From the cell containing the given text, extract its center point as [x, y] coordinate. 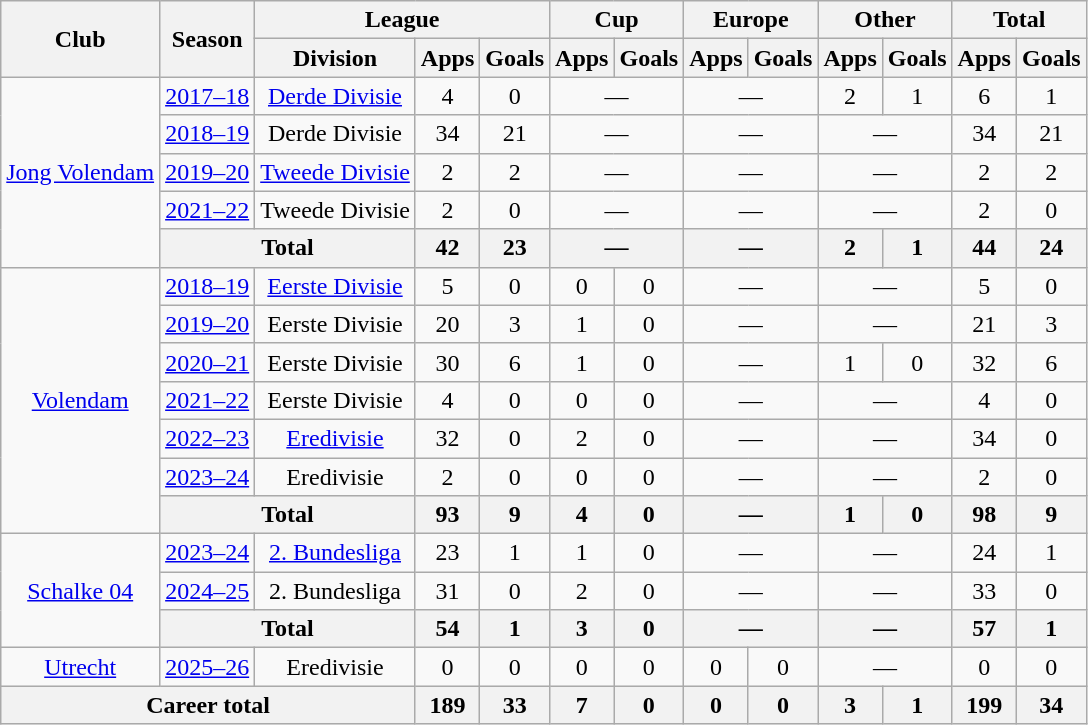
Division [336, 58]
2022–23 [208, 438]
Volendam [80, 400]
Club [80, 39]
57 [984, 629]
2025–26 [208, 667]
2020–21 [208, 362]
189 [447, 705]
Utrecht [80, 667]
44 [984, 248]
93 [447, 515]
Jong Volendam [80, 172]
199 [984, 705]
42 [447, 248]
Europe [751, 20]
54 [447, 629]
30 [447, 362]
7 [582, 705]
Season [208, 39]
Other [885, 20]
2017–18 [208, 96]
League [402, 20]
Schalke 04 [80, 591]
20 [447, 324]
31 [447, 591]
Career total [208, 705]
98 [984, 515]
Cup [617, 20]
2024–25 [208, 591]
